Capture the cell that displays the provided text and extract its [x, y] central coordinate. 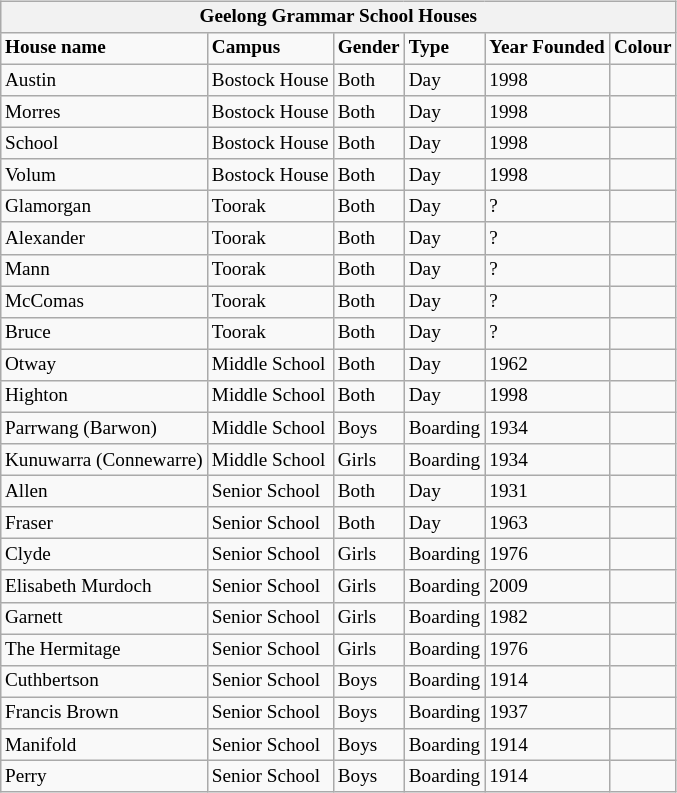
House name [104, 49]
Perry [104, 776]
2009 [548, 586]
School [104, 144]
Volum [104, 175]
Garnett [104, 618]
Francis Brown [104, 713]
Cuthbertson [104, 681]
Colour [642, 49]
Alexander [104, 238]
Year Founded [548, 49]
Otway [104, 365]
The Hermitage [104, 650]
Highton [104, 397]
Kunuwarra (Connewarre) [104, 460]
Campus [270, 49]
Glamorgan [104, 207]
1937 [548, 713]
Elisabeth Murdoch [104, 586]
1931 [548, 492]
Allen [104, 492]
Bruce [104, 333]
Type [444, 49]
Austin [104, 80]
Morres [104, 112]
1963 [548, 523]
McComas [104, 302]
Clyde [104, 555]
Mann [104, 270]
Manifold [104, 745]
Geelong Grammar School Houses [338, 17]
1982 [548, 618]
Parrwang (Barwon) [104, 428]
1962 [548, 365]
Fraser [104, 523]
Gender [368, 49]
